Scan for the cell matching the given text and deliver its (x, y) coordinate at center. 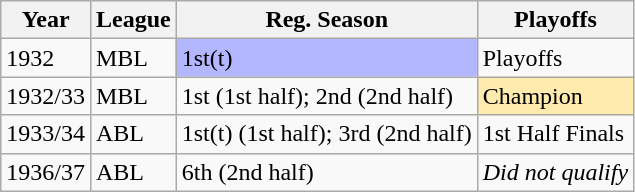
1932/33 (46, 96)
1st(t) (326, 58)
Reg. Season (326, 20)
1st(t) (1st half); 3rd (2nd half) (326, 134)
6th (2nd half) (326, 172)
Champion (555, 96)
1933/34 (46, 134)
1936/37 (46, 172)
League (133, 20)
1st Half Finals (555, 134)
1st (1st half); 2nd (2nd half) (326, 96)
Year (46, 20)
Did not qualify (555, 172)
1932 (46, 58)
